Find where the given text appears and provide that cell's center as (X, Y) coordinate. 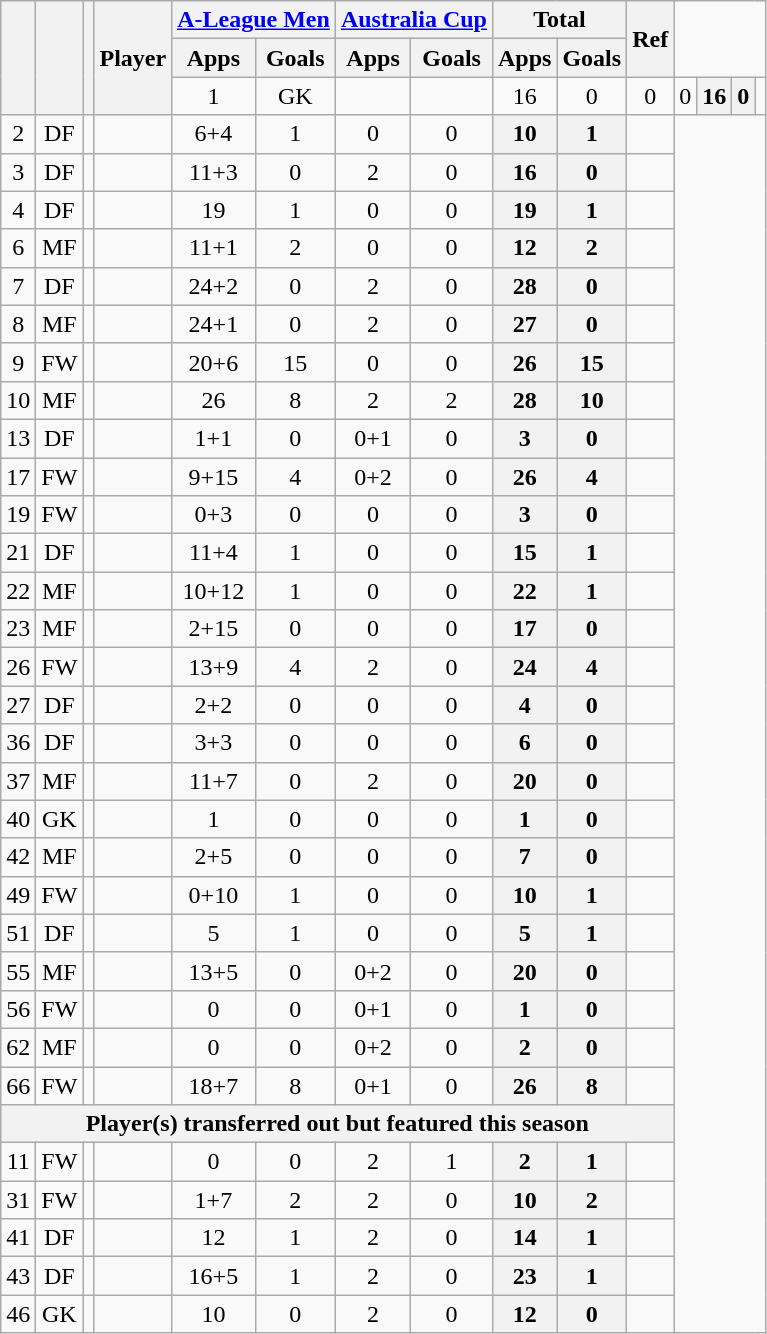
Australia Cup (414, 20)
2+5 (214, 857)
Player (133, 58)
24 (524, 667)
14 (524, 1238)
11+4 (214, 553)
24+2 (214, 286)
49 (18, 895)
Total (559, 20)
1+1 (214, 438)
6+4 (214, 134)
51 (18, 933)
Player(s) transferred out but featured this season (338, 1124)
46 (18, 1314)
40 (18, 819)
0+10 (214, 895)
24+1 (214, 324)
13 (18, 438)
2+15 (214, 629)
11 (18, 1162)
3+3 (214, 743)
20+6 (214, 362)
31 (18, 1200)
16+5 (214, 1276)
55 (18, 971)
41 (18, 1238)
0+3 (214, 515)
9+15 (214, 477)
37 (18, 781)
A-League Men (254, 20)
11+1 (214, 248)
Ref (650, 39)
66 (18, 1085)
10+12 (214, 591)
21 (18, 553)
11+3 (214, 172)
13+9 (214, 667)
62 (18, 1047)
1+7 (214, 1200)
13+5 (214, 971)
56 (18, 1009)
11+7 (214, 781)
9 (18, 362)
43 (18, 1276)
18+7 (214, 1085)
42 (18, 857)
2+2 (214, 705)
36 (18, 743)
